Extract the (X, Y) coordinate from the center of the cell holding the provided text.  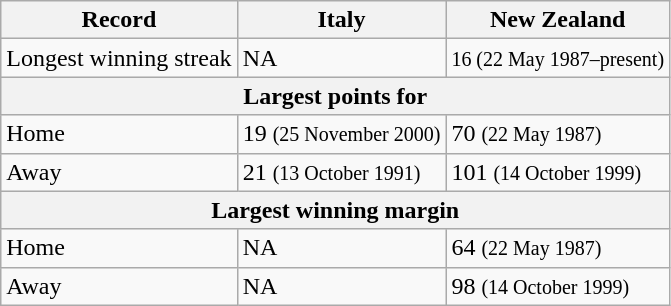
Italy (342, 20)
101 (14 October 1999) (558, 172)
70 (22 May 1987) (558, 134)
New Zealand (558, 20)
16 (22 May 1987–present) (558, 58)
21 (13 October 1991) (342, 172)
Record (119, 20)
64 (22 May 1987) (558, 248)
Longest winning streak (119, 58)
98 (14 October 1999) (558, 286)
19 (25 November 2000) (342, 134)
Largest winning margin (336, 210)
Largest points for (336, 96)
